Locate the cell with the specified text and output its (x, y) center coordinate. 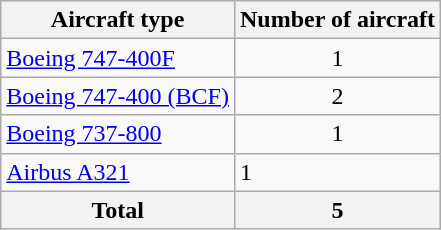
Airbus A321 (118, 172)
Number of aircraft (337, 20)
2 (337, 96)
Total (118, 210)
Boeing 737-800 (118, 134)
Aircraft type (118, 20)
5 (337, 210)
Boeing 747-400F (118, 58)
Boeing 747-400 (BCF) (118, 96)
